Find where the given text appears and provide that cell's center as (x, y) coordinate. 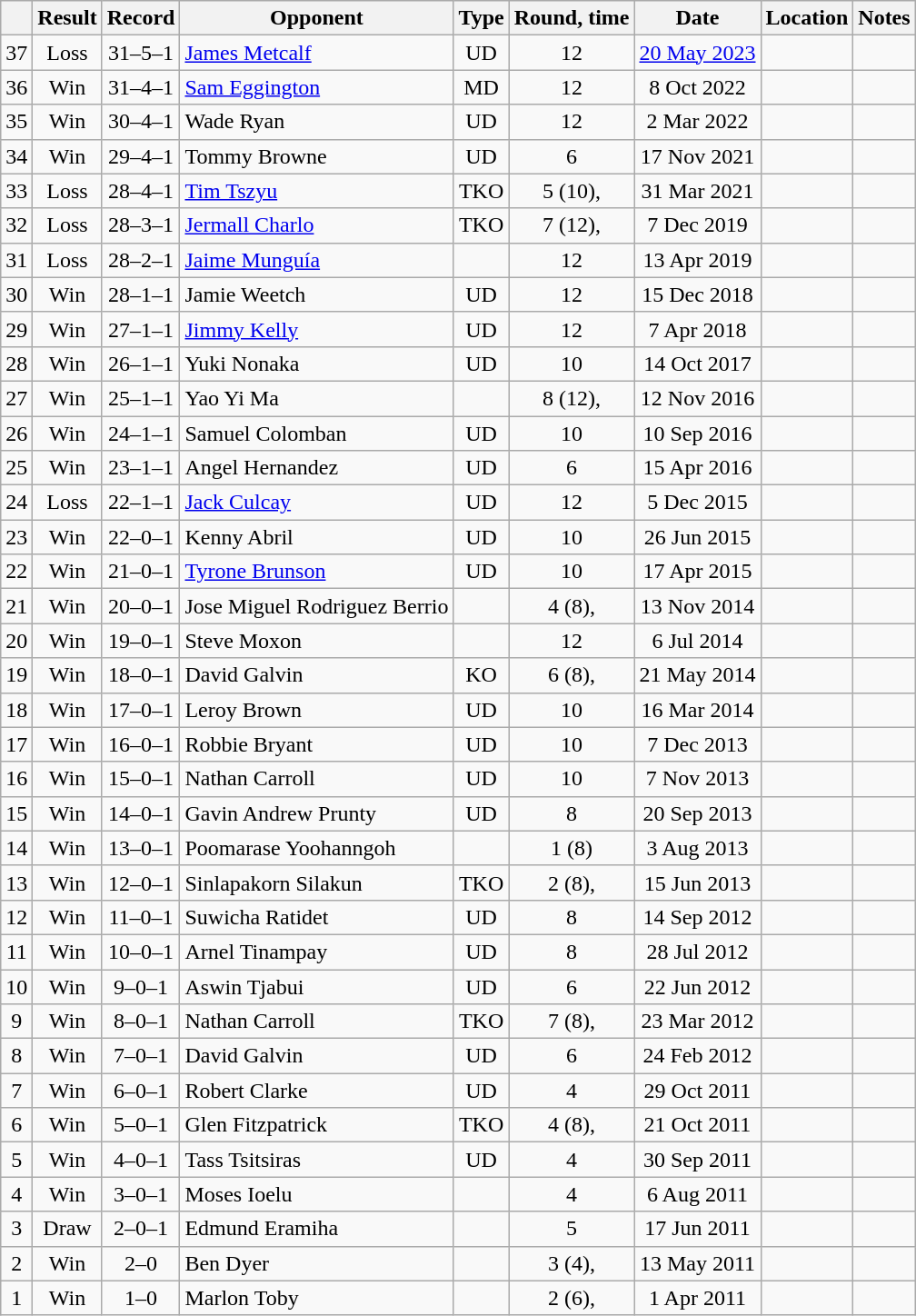
23 Mar 2012 (698, 1022)
28–2–1 (141, 260)
Tass Tsitsiras (316, 1160)
30 (16, 294)
22–1–1 (141, 503)
9 (16, 1022)
11–0–1 (141, 917)
15 Dec 2018 (698, 294)
Kenny Abril (316, 537)
26 Jun 2015 (698, 537)
28 Jul 2012 (698, 952)
1 (16, 1298)
23 (16, 537)
5 Dec 2015 (698, 503)
Sam Eggington (316, 87)
25 (16, 468)
20 (16, 641)
10–0–1 (141, 952)
35 (16, 122)
7 Apr 2018 (698, 329)
Notes (884, 18)
16 (16, 779)
28–4–1 (141, 191)
9–0–1 (141, 986)
13 (16, 882)
Round, time (572, 18)
19 (16, 675)
36 (16, 87)
31 (16, 260)
18 (16, 710)
28 (16, 364)
16 Mar 2014 (698, 710)
23–1–1 (141, 468)
30 Sep 2011 (698, 1160)
2 (6), (572, 1298)
3 Aug 2013 (698, 848)
31–5–1 (141, 53)
Suwicha Ratidet (316, 917)
22 Jun 2012 (698, 986)
30–4–1 (141, 122)
5–0–1 (141, 1125)
Ben Dyer (316, 1263)
Poomarase Yoohanngoh (316, 848)
Result (67, 18)
27 (16, 398)
28–3–1 (141, 225)
Glen Fitzpatrick (316, 1125)
Draw (67, 1229)
Opponent (316, 18)
2 (8), (572, 882)
KO (482, 675)
28–1–1 (141, 294)
33 (16, 191)
21–0–1 (141, 572)
Robert Clarke (316, 1091)
3 (16, 1229)
25–1–1 (141, 398)
34 (16, 156)
7 (12), (572, 225)
8 (12), (572, 398)
7–0–1 (141, 1056)
7 (16, 1091)
15 Jun 2013 (698, 882)
29 Oct 2011 (698, 1091)
17 Apr 2015 (698, 572)
37 (16, 53)
17 (16, 744)
1 (8) (572, 848)
Leroy Brown (316, 710)
Moses Ioelu (316, 1194)
6 (8), (572, 675)
17–0–1 (141, 710)
Jamie Weetch (316, 294)
2 (16, 1263)
13 Nov 2014 (698, 606)
7 (8), (572, 1022)
Jimmy Kelly (316, 329)
Wade Ryan (316, 122)
Jermall Charlo (316, 225)
Record (141, 18)
10 Sep 2016 (698, 434)
21 Oct 2011 (698, 1125)
Jose Miguel Rodriguez Berrio (316, 606)
14 (16, 848)
Location (807, 18)
Samuel Colomban (316, 434)
19–0–1 (141, 641)
14 Sep 2012 (698, 917)
Edmund Eramiha (316, 1229)
1 Apr 2011 (698, 1298)
14–0–1 (141, 813)
Yuki Nonaka (316, 364)
Sinlapakorn Silakun (316, 882)
6–0–1 (141, 1091)
Marlon Toby (316, 1298)
Jaime Munguía (316, 260)
29–4–1 (141, 156)
6 Aug 2011 (698, 1194)
17 Jun 2011 (698, 1229)
21 (16, 606)
27–1–1 (141, 329)
James Metcalf (316, 53)
Angel Hernandez (316, 468)
6 Jul 2014 (698, 641)
14 Oct 2017 (698, 364)
13–0–1 (141, 848)
1–0 (141, 1298)
Steve Moxon (316, 641)
7 Dec 2013 (698, 744)
16–0–1 (141, 744)
Date (698, 18)
5 (10), (572, 191)
Gavin Andrew Prunty (316, 813)
2–0–1 (141, 1229)
Jack Culcay (316, 503)
MD (482, 87)
4–0–1 (141, 1160)
29 (16, 329)
Tim Tszyu (316, 191)
Yao Yi Ma (316, 398)
31–4–1 (141, 87)
13 Apr 2019 (698, 260)
24 (16, 503)
Tyrone Brunson (316, 572)
15 Apr 2016 (698, 468)
8–0–1 (141, 1022)
22–0–1 (141, 537)
Robbie Bryant (316, 744)
24–1–1 (141, 434)
26–1–1 (141, 364)
13 May 2011 (698, 1263)
Arnel Tinampay (316, 952)
22 (16, 572)
32 (16, 225)
26 (16, 434)
20 Sep 2013 (698, 813)
20 May 2023 (698, 53)
11 (16, 952)
Type (482, 18)
7 Nov 2013 (698, 779)
Tommy Browne (316, 156)
31 Mar 2021 (698, 191)
8 Oct 2022 (698, 87)
2–0 (141, 1263)
15 (16, 813)
3–0–1 (141, 1194)
24 Feb 2012 (698, 1056)
12–0–1 (141, 882)
3 (4), (572, 1263)
17 Nov 2021 (698, 156)
20–0–1 (141, 606)
15–0–1 (141, 779)
12 Nov 2016 (698, 398)
Aswin Tjabui (316, 986)
18–0–1 (141, 675)
21 May 2014 (698, 675)
2 Mar 2022 (698, 122)
7 Dec 2019 (698, 225)
